Capture the cell that displays the provided text and extract its [x, y] central coordinate. 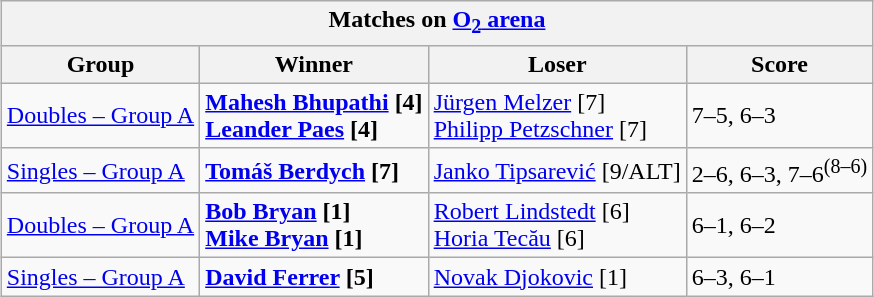
Mahesh Bhupathi [4] Leander Paes [4] [314, 116]
Group [100, 64]
Winner [314, 64]
Tomáš Berdych [7] [314, 170]
7–5, 6–3 [779, 116]
Matches on O2 arena [436, 23]
6–3, 6–1 [779, 277]
Loser [557, 64]
6–1, 6–2 [779, 226]
2–6, 6–3, 7–6(8–6) [779, 170]
Bob Bryan [1] Mike Bryan [1] [314, 226]
Janko Tipsarević [9/ALT] [557, 170]
Score [779, 64]
David Ferrer [5] [314, 277]
Jürgen Melzer [7] Philipp Petzschner [7] [557, 116]
Robert Lindstedt [6] Horia Tecău [6] [557, 226]
Novak Djokovic [1] [557, 277]
